Output the (X, Y) coordinate of the center of the cell containing the given text.  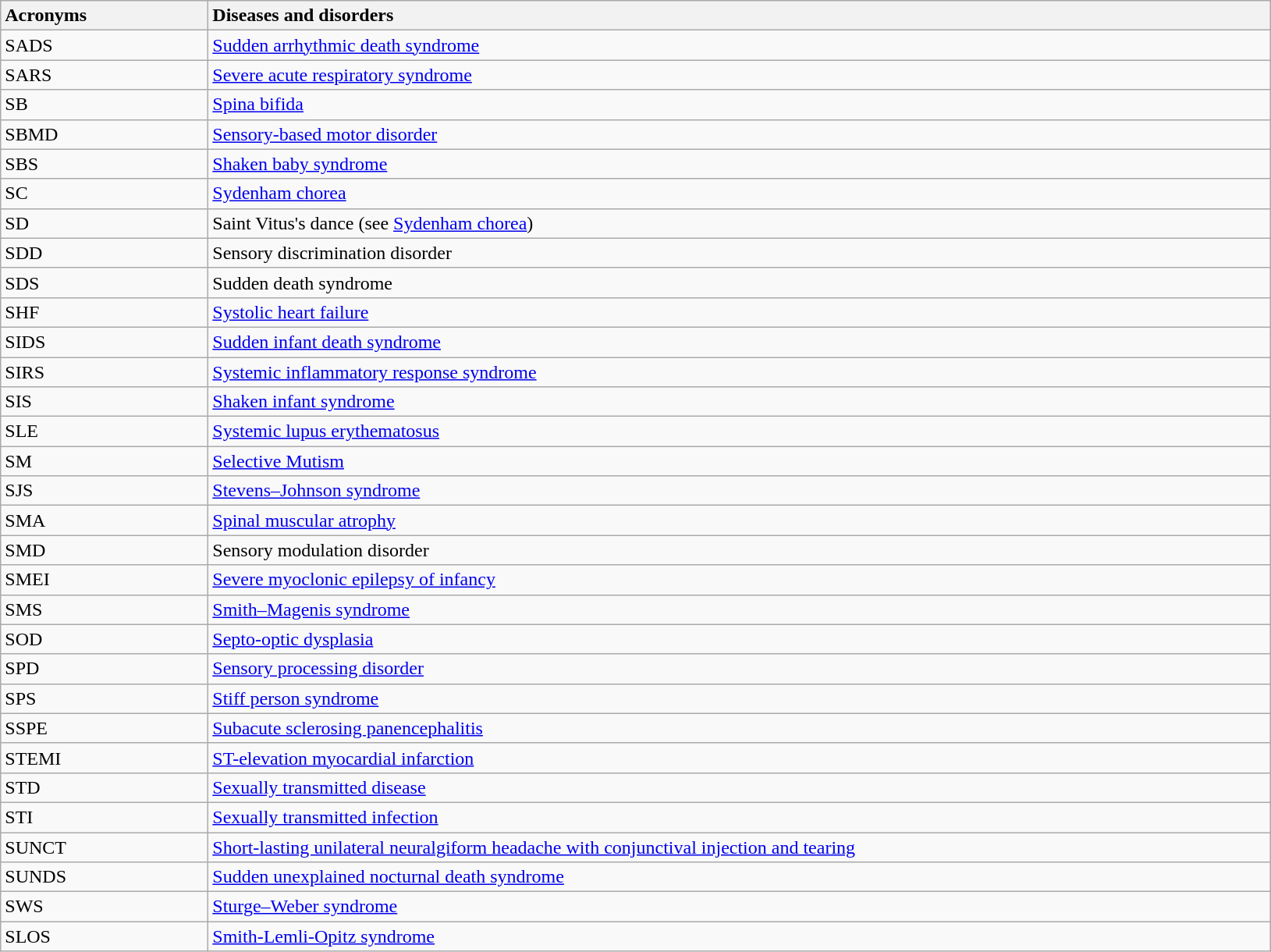
SD (105, 223)
Diseases and disorders (740, 16)
SDD (105, 253)
Sexually transmitted infection (740, 817)
SSPE (105, 728)
SC (105, 194)
Stevens–Johnson syndrome (740, 491)
SM (105, 461)
Severe myoclonic epilepsy of infancy (740, 580)
Subacute sclerosing panencephalitis (740, 728)
SLOS (105, 936)
Sudden unexplained nocturnal death syndrome (740, 877)
SMD (105, 550)
SUNCT (105, 847)
SMS (105, 609)
SBMD (105, 134)
SHF (105, 312)
SMEI (105, 580)
Sexually transmitted disease (740, 787)
Sydenham chorea (740, 194)
SB (105, 105)
SMA (105, 520)
SDS (105, 282)
Sensory modulation disorder (740, 550)
STD (105, 787)
Spinal muscular atrophy (740, 520)
Severe acute respiratory syndrome (740, 75)
SIDS (105, 342)
SARS (105, 75)
Smith–Magenis syndrome (740, 609)
Systemic inflammatory response syndrome (740, 372)
SIRS (105, 372)
Selective Mutism (740, 461)
Shaken infant syndrome (740, 402)
Sudden death syndrome (740, 282)
Sensory processing disorder (740, 669)
Systemic lupus erythematosus (740, 432)
SBS (105, 164)
Sensory discrimination disorder (740, 253)
Smith-Lemli-Opitz syndrome (740, 936)
SOD (105, 639)
SIS (105, 402)
SUNDS (105, 877)
Sturge–Weber syndrome (740, 907)
Stiff person syndrome (740, 698)
Short-lasting unilateral neuralgiform headache with conjunctival injection and tearing (740, 847)
Saint Vitus's dance (see Sydenham chorea) (740, 223)
SJS (105, 491)
Spina bifida (740, 105)
SWS (105, 907)
SLE (105, 432)
ST-elevation myocardial infarction (740, 758)
STEMI (105, 758)
Sudden infant death syndrome (740, 342)
Sudden arrhythmic death syndrome (740, 45)
Systolic heart failure (740, 312)
SPS (105, 698)
STI (105, 817)
Acronyms (105, 16)
Shaken baby syndrome (740, 164)
Sensory-based motor disorder (740, 134)
SADS (105, 45)
SPD (105, 669)
Septo-optic dysplasia (740, 639)
